Determine the (X, Y) coordinate at the center of the cell enclosing the given text.  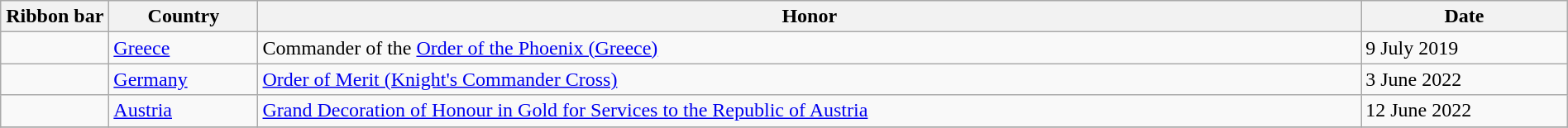
Order of Merit (Knight's Commander Cross) (810, 79)
Greece (184, 48)
9 July 2019 (1465, 48)
Austria (184, 111)
Grand Decoration of Honour in Gold for Services to the Republic of Austria (810, 111)
3 June 2022 (1465, 79)
Ribbon bar (55, 17)
Country (184, 17)
12 June 2022 (1465, 111)
Honor (810, 17)
Germany (184, 79)
Commander of the Order of the Phoenix (Greece) (810, 48)
Date (1465, 17)
